Search for the cell housing the specified text and yield its (x, y) center coordinate. 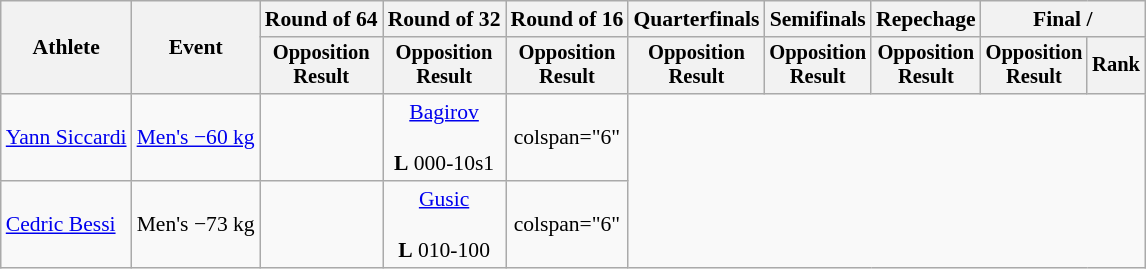
Athlete (66, 48)
BagirovL 000-10s1 (444, 138)
Round of 16 (568, 19)
Repechage (926, 19)
Yann Siccardi (66, 138)
Quarterfinals (696, 19)
Semifinals (818, 19)
Round of 32 (444, 19)
Event (196, 48)
GusicL 010-100 (444, 224)
Men's −60 kg (196, 138)
Final / (1063, 19)
Men's −73 kg (196, 224)
Rank (1116, 66)
Round of 64 (322, 19)
Cedric Bessi (66, 224)
